Return (X, Y) of the center of cell containing provided text 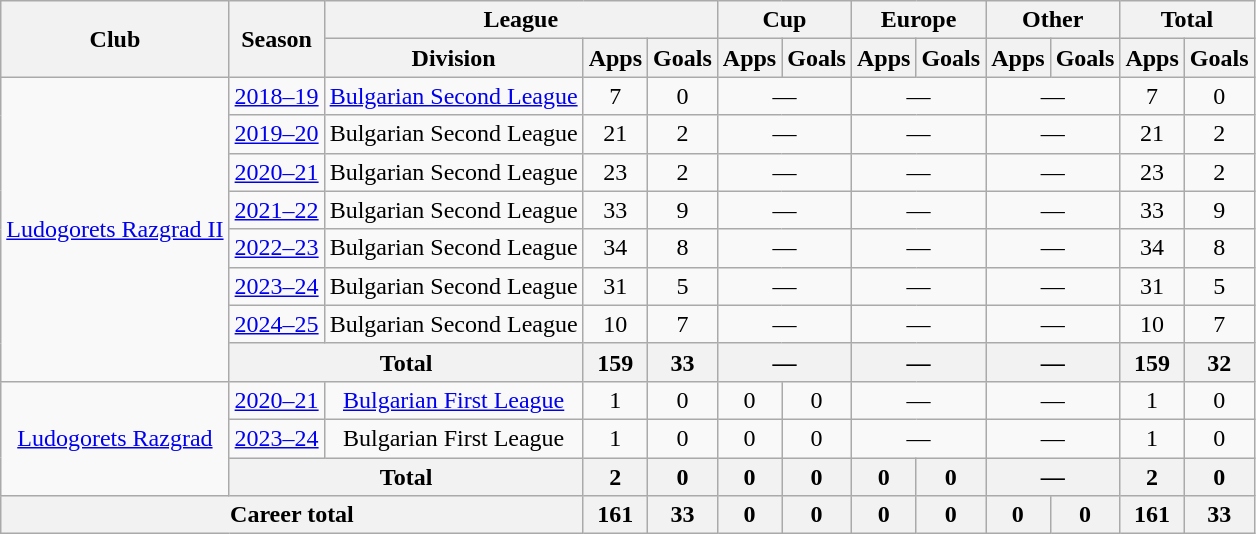
Other (1053, 20)
League (520, 20)
2018–19 (276, 96)
Division (454, 58)
2019–20 (276, 134)
2021–22 (276, 210)
2022–23 (276, 248)
Career total (292, 515)
Season (276, 39)
Europe (918, 20)
Ludogorets Razgrad II (115, 229)
32 (1219, 362)
Cup (784, 20)
2024–25 (276, 324)
Ludogorets Razgrad (115, 438)
Club (115, 39)
